Return (X, Y) of the center of cell containing provided text 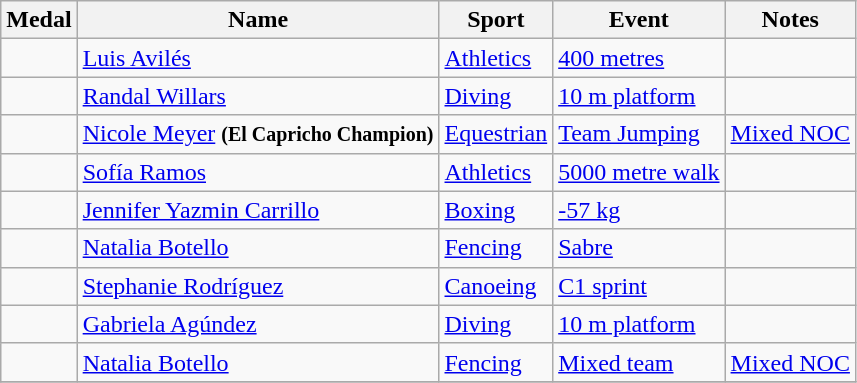
C1 sprint (639, 286)
5000 metre walk (639, 172)
Randal Willars (258, 96)
Sport (496, 20)
Canoeing (496, 286)
Gabriela Agúndez (258, 324)
Event (639, 20)
400 metres (639, 58)
Boxing (496, 210)
-57 kg (639, 210)
Jennifer Yazmin Carrillo (258, 210)
Sabre (639, 248)
Sofía Ramos (258, 172)
Equestrian (496, 134)
Nicole Meyer (El Capricho Champion) (258, 134)
Stephanie Rodríguez (258, 286)
Medal (39, 20)
Notes (790, 20)
Name (258, 20)
Luis Avilés (258, 58)
Team Jumping (639, 134)
Mixed team (639, 362)
